Return (X, Y) of the center of cell containing provided text 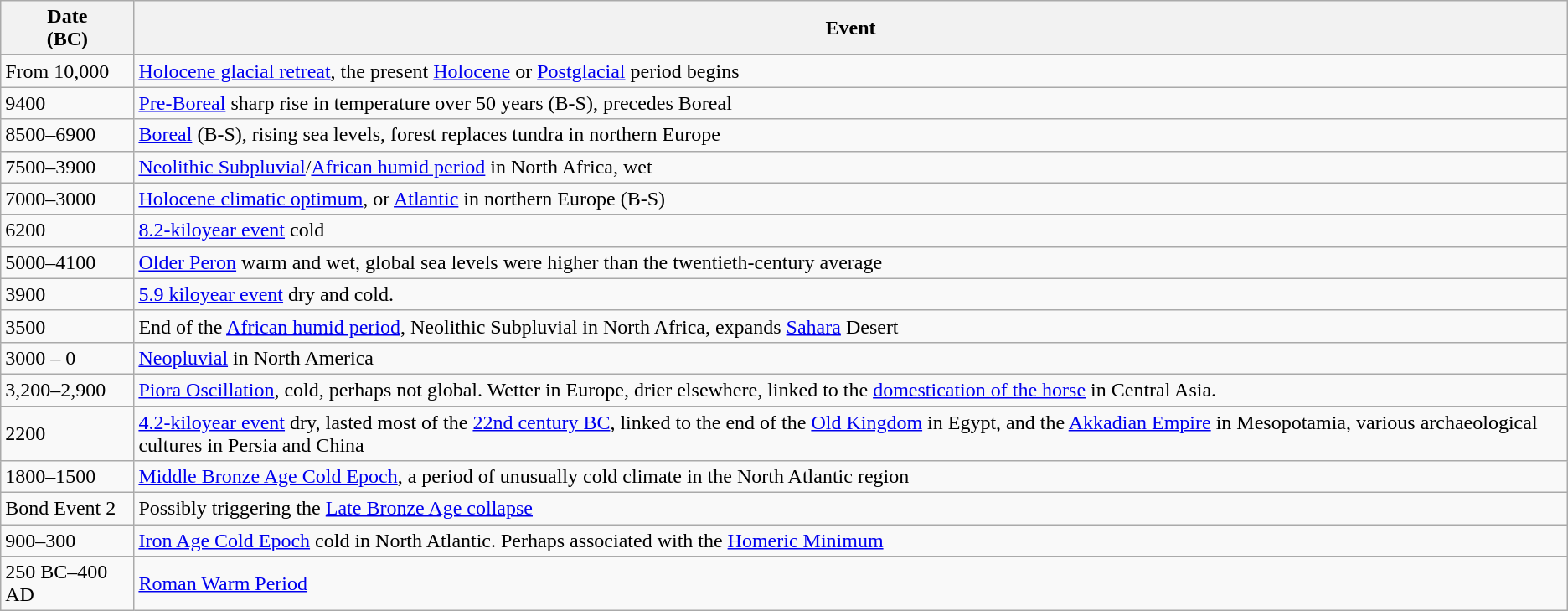
Possibly triggering the Late Bronze Age collapse (851, 509)
End of the African humid period, Neolithic Subpluvial in North Africa, expands Sahara Desert (851, 326)
7500–3900 (67, 167)
7000–3000 (67, 199)
Piora Oscillation, cold, perhaps not global. Wetter in Europe, drier elsewhere, linked to the domestication of the horse in Central Asia. (851, 390)
900–300 (67, 541)
Holocene glacial retreat, the present Holocene or Postglacial period begins (851, 71)
Date(BC) (67, 28)
8.2-kiloyear event cold (851, 230)
5000–4100 (67, 262)
8500–6900 (67, 135)
Neopluvial in North America (851, 358)
Older Peron warm and wet, global sea levels were higher than the twentieth-century average (851, 262)
Roman Warm Period (851, 583)
Pre-Boreal sharp rise in temperature over 50 years (B-S), precedes Boreal (851, 103)
Event (851, 28)
Iron Age Cold Epoch cold in North Atlantic. Perhaps associated with the Homeric Minimum (851, 541)
5.9 kiloyear event dry and cold. (851, 294)
3,200–2,900 (67, 390)
Holocene climatic optimum, or Atlantic in northern Europe (B-S) (851, 199)
2200 (67, 432)
Neolithic Subpluvial/African humid period in North Africa, wet (851, 167)
3500 (67, 326)
Boreal (B-S), rising sea levels, forest replaces tundra in northern Europe (851, 135)
Bond Event 2 (67, 509)
Middle Bronze Age Cold Epoch, a period of unusually cold climate in the North Atlantic region (851, 477)
From 10,000 (67, 71)
250 BC–400 AD (67, 583)
9400 (67, 103)
6200 (67, 230)
1800–1500 (67, 477)
3000 – 0 (67, 358)
3900 (67, 294)
